Return the (X, Y) coordinate for the center point of the cell that contains the specified text.  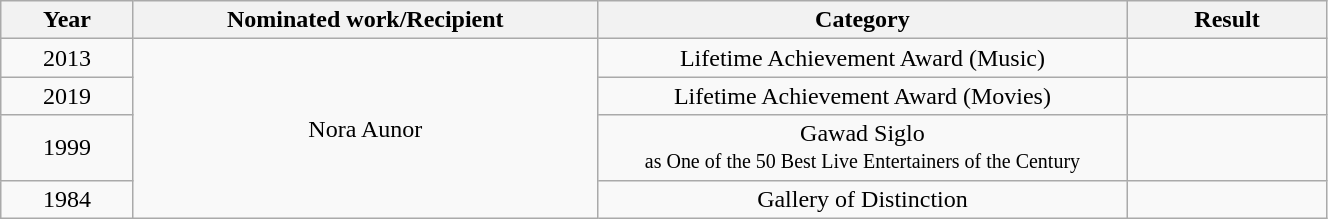
Lifetime Achievement Award (Music) (862, 58)
Result (1228, 20)
Gallery of Distinction (862, 199)
Nominated work/Recipient (365, 20)
Category (862, 20)
Nora Aunor (365, 128)
2013 (68, 58)
Year (68, 20)
1999 (68, 148)
Lifetime Achievement Award (Movies) (862, 96)
Gawad Siglo as One of the 50 Best Live Entertainers of the Century (862, 148)
1984 (68, 199)
2019 (68, 96)
